Provide the [X, Y] coordinate of the cell's center where the given text is located.  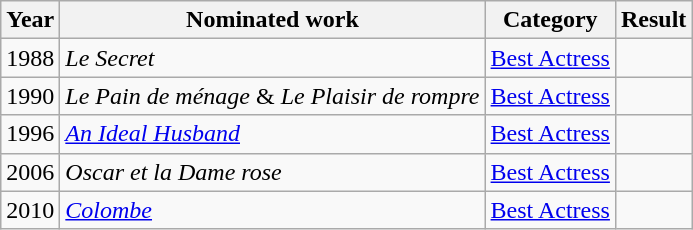
Le Pain de ménage & Le Plaisir de rompre [272, 96]
Le Secret [272, 58]
Colombe [272, 210]
2006 [30, 172]
Oscar et la Dame rose [272, 172]
2010 [30, 210]
Nominated work [272, 20]
1990 [30, 96]
An Ideal Husband [272, 134]
Result [653, 20]
1988 [30, 58]
1996 [30, 134]
Category [550, 20]
Year [30, 20]
